Capture the cell that displays the provided text and extract its (X, Y) central coordinate. 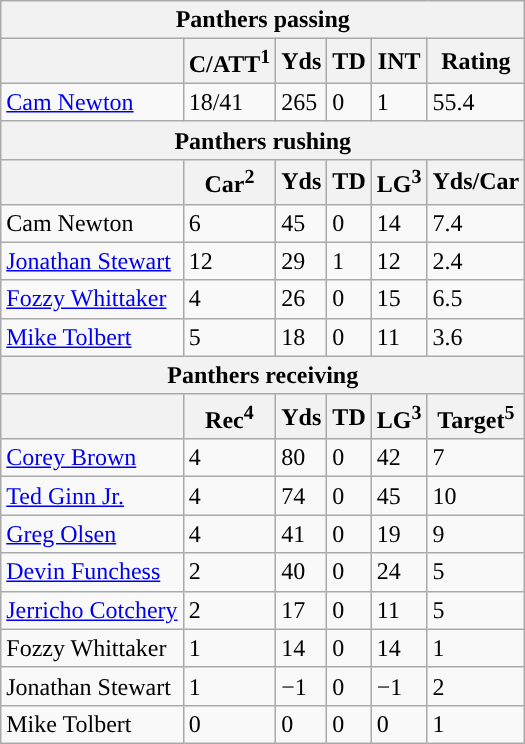
2.4 (476, 261)
40 (302, 572)
55.4 (476, 102)
15 (399, 299)
18/41 (230, 102)
Devin Funchess (92, 572)
29 (302, 261)
9 (476, 534)
Panthers rushing (263, 140)
7.4 (476, 223)
19 (399, 534)
265 (302, 102)
Rating (476, 62)
6 (230, 223)
41 (302, 534)
26 (302, 299)
C/ATT1 (230, 62)
Target5 (476, 416)
6.5 (476, 299)
10 (476, 496)
Panthers passing (263, 20)
42 (399, 458)
Yds/Car (476, 182)
Car2 (230, 182)
Ted Ginn Jr. (92, 496)
80 (302, 458)
Greg Olsen (92, 534)
74 (302, 496)
24 (399, 572)
Corey Brown (92, 458)
Jerricho Cotchery (92, 610)
INT (399, 62)
18 (302, 337)
Panthers receiving (263, 375)
17 (302, 610)
Rec4 (230, 416)
7 (476, 458)
3.6 (476, 337)
